Return the (X, Y) coordinate for the center point of the cell that contains the specified text.  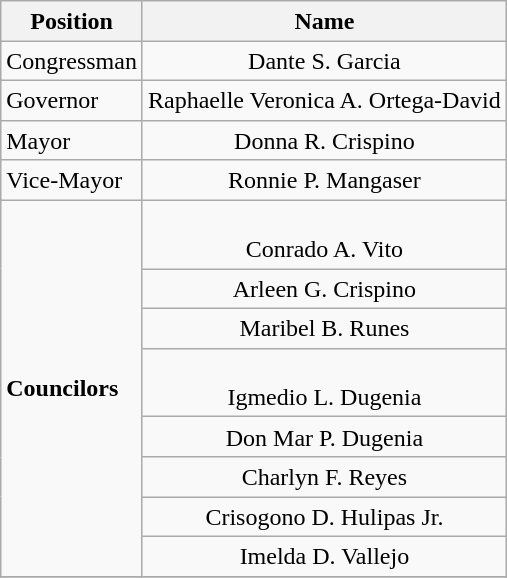
Councilors (72, 388)
Don Mar P. Dugenia (324, 437)
Ronnie P. Mangaser (324, 180)
Imelda D. Vallejo (324, 556)
Mayor (72, 140)
Donna R. Crispino (324, 140)
Position (72, 21)
Conrado A. Vito (324, 234)
Governor (72, 100)
Arleen G. Crispino (324, 289)
Congressman (72, 61)
Crisogono D. Hulipas Jr. (324, 517)
Maribel B. Runes (324, 328)
Name (324, 21)
Charlyn F. Reyes (324, 477)
Vice-Mayor (72, 180)
Raphaelle Veronica A. Ortega-David (324, 100)
Dante S. Garcia (324, 61)
Igmedio L. Dugenia (324, 382)
